Scan for the cell matching the given text and deliver its [X, Y] coordinate at center. 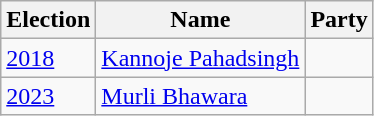
Murli Bhawara [200, 96]
Name [200, 20]
Election [48, 20]
2018 [48, 58]
Party [339, 20]
2023 [48, 96]
Kannoje Pahadsingh [200, 58]
